Return the (x, y) coordinate for the center point of the cell that contains the specified text.  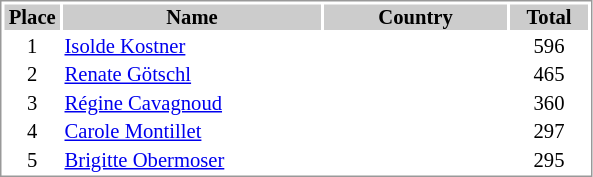
297 (549, 131)
2 (32, 75)
360 (549, 103)
Isolde Kostner (192, 46)
Total (549, 17)
Brigitte Obermoser (192, 160)
Carole Montillet (192, 131)
1 (32, 46)
295 (549, 160)
4 (32, 131)
5 (32, 160)
Place (32, 17)
3 (32, 103)
596 (549, 46)
Renate Götschl (192, 75)
Régine Cavagnoud (192, 103)
Country (416, 17)
Name (192, 17)
465 (549, 75)
